Search for the cell housing the specified text and yield its [x, y] center coordinate. 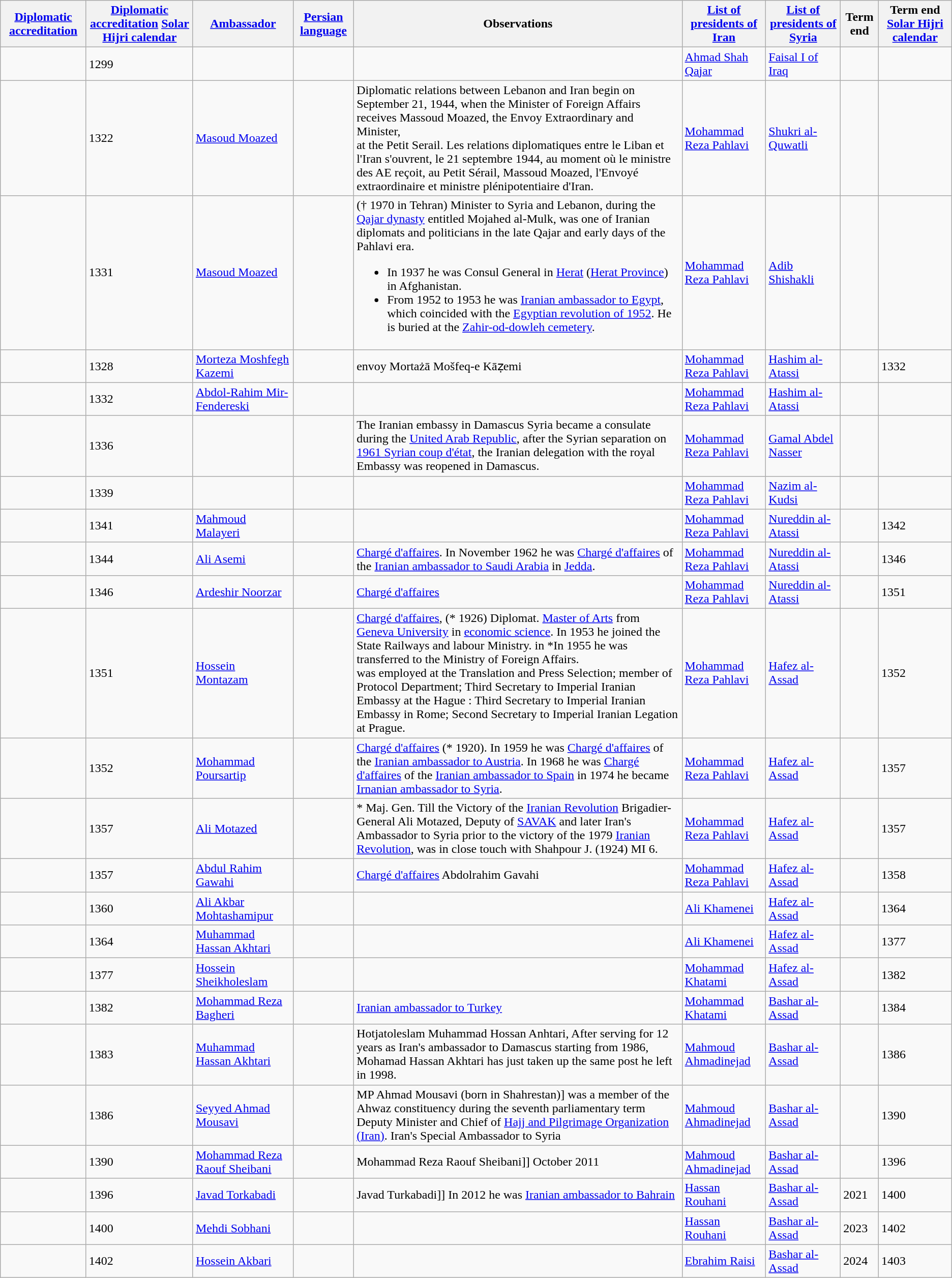
2024 [859, 1261]
Term end [859, 24]
Javad Torkabadi [243, 1195]
envoy Mortażā Mošfeq-e Kāẓemi [518, 366]
1336 [139, 445]
1299 [139, 64]
2021 [859, 1195]
Ardeshir Noorzar [243, 592]
Ali Akbar Mohtashamipur [243, 908]
1358 [915, 876]
1331 [139, 273]
Mahmoud Malayeri [243, 526]
Morteza Moshfegh Kazemi [243, 366]
Abdul Rahim Gawahi [243, 876]
Observations [518, 24]
1322 [139, 138]
Persian language [323, 24]
Diplomatic accreditation [44, 24]
1344 [139, 558]
Term end Solar Hijri calendar [915, 24]
Gamal Abdel Nasser [804, 445]
Chargé d'affaires. In November 1962 he was Chargé d'affaires of the Iranian ambassador to Saudi Arabia in Jedda. [518, 558]
Ali Asemi [243, 558]
Ahmad Shah Qajar [724, 64]
Chargé d'affaires [518, 592]
1403 [915, 1261]
Ali Motazed [243, 829]
Mohammad Poursartip [243, 768]
Hossein Akbari [243, 1261]
Mohammad Reza Raouf Sheibani]] October 2011 [518, 1162]
List of presidents of Syria [804, 24]
Chargé d'affaires Abdolrahim Gavahi [518, 876]
1342 [915, 526]
Hossein Montazam [243, 673]
Faisal I of Iraq [804, 64]
Abdol-Rahim Mir-Fendereski [243, 399]
1360 [139, 908]
Hossein Sheikholeslam [243, 974]
2023 [859, 1228]
Iranian ambassador to Turkey [518, 1008]
Seyyed Ahmad Mousavi [243, 1115]
Diplomatic accreditation Solar Hijri calendar [139, 24]
Mohammad Reza Bagheri [243, 1008]
Ambassador [243, 24]
Ebrahim Raisi [724, 1261]
1339 [139, 492]
Nazim al-Kudsi [804, 492]
1383 [139, 1055]
Adib Shishakli [804, 273]
Shukri al-Quwatli [804, 138]
1341 [139, 526]
Mohammad Reza Raouf Sheibani [243, 1162]
Mehdi Sobhani [243, 1228]
1328 [139, 366]
List of presidents of Iran [724, 24]
1384 [915, 1008]
Javad Turkabadi]] In 2012 he was Iranian ambassador to Bahrain [518, 1195]
